Detect which cell encompasses the target text, then output its [x, y] center coordinate. 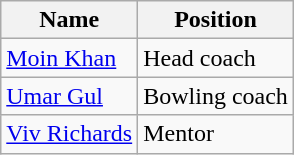
Mentor [216, 134]
Head coach [216, 58]
Viv Richards [70, 134]
Bowling coach [216, 96]
Position [216, 20]
Umar Gul [70, 96]
Moin Khan [70, 58]
Name [70, 20]
